Return the (x, y) coordinate for the center point of the cell that contains the specified text.  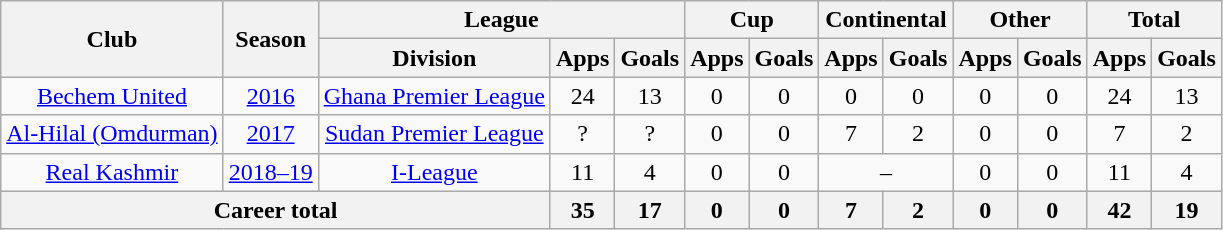
17 (650, 210)
Season (270, 39)
Real Kashmir (112, 172)
Sudan Premier League (434, 134)
Cup (752, 20)
Al-Hilal (Omdurman) (112, 134)
2017 (270, 134)
– (886, 172)
42 (1119, 210)
35 (582, 210)
19 (1187, 210)
I-League (434, 172)
League (501, 20)
2018–19 (270, 172)
Other (1020, 20)
Total (1154, 20)
Ghana Premier League (434, 96)
Bechem United (112, 96)
Continental (886, 20)
Division (434, 58)
Club (112, 39)
Career total (276, 210)
2016 (270, 96)
